Return (X, Y) of the center of cell containing provided text 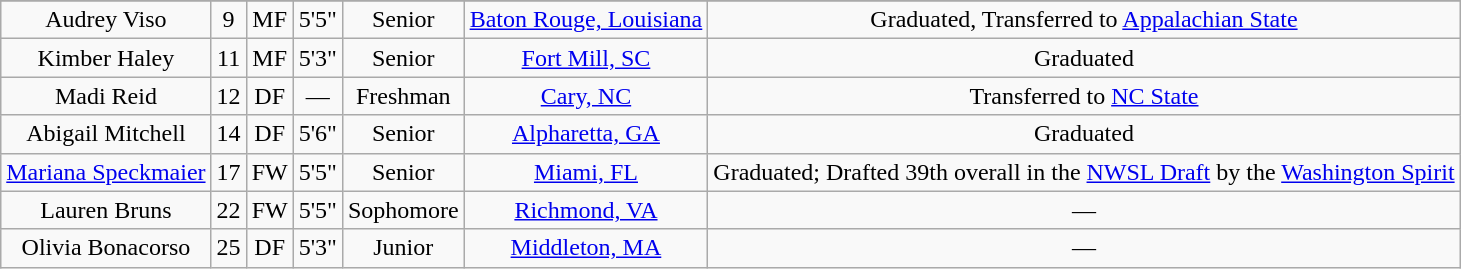
Junior (403, 248)
Graduated; Drafted 39th overall in the NWSL Draft by the Washington Spirit (1084, 172)
9 (228, 20)
Fort Mill, SC (586, 58)
Middleton, MA (586, 248)
Richmond, VA (586, 210)
11 (228, 58)
Sophomore (403, 210)
Audrey Viso (106, 20)
Olivia Bonacorso (106, 248)
Madi Reid (106, 96)
Mariana Speckmaier (106, 172)
Graduated, Transferred to Appalachian State (1084, 20)
Miami, FL (586, 172)
14 (228, 134)
Kimber Haley (106, 58)
Lauren Bruns (106, 210)
5'6" (318, 134)
Baton Rouge, Louisiana (586, 20)
25 (228, 248)
Alpharetta, GA (586, 134)
Abigail Mitchell (106, 134)
Transferred to NC State (1084, 96)
17 (228, 172)
Freshman (403, 96)
12 (228, 96)
Cary, NC (586, 96)
22 (228, 210)
